Scan for the cell matching the given text and deliver its (X, Y) coordinate at center. 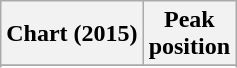
Chart (2015) (72, 34)
Peakposition (189, 34)
